Locate the cell with the specified text and output its [X, Y] center coordinate. 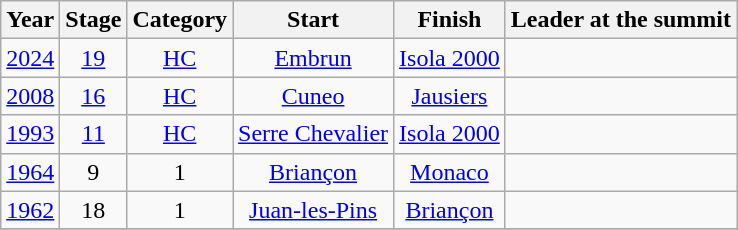
2008 [30, 96]
Start [314, 20]
9 [94, 172]
Finish [450, 20]
Cuneo [314, 96]
1962 [30, 210]
11 [94, 134]
Year [30, 20]
Embrun [314, 58]
Juan-les-Pins [314, 210]
1964 [30, 172]
Monaco [450, 172]
2024 [30, 58]
19 [94, 58]
16 [94, 96]
Stage [94, 20]
Serre Chevalier [314, 134]
Jausiers [450, 96]
18 [94, 210]
Leader at the summit [620, 20]
1993 [30, 134]
Category [180, 20]
